Find where the given text appears and provide that cell's center as (X, Y) coordinate. 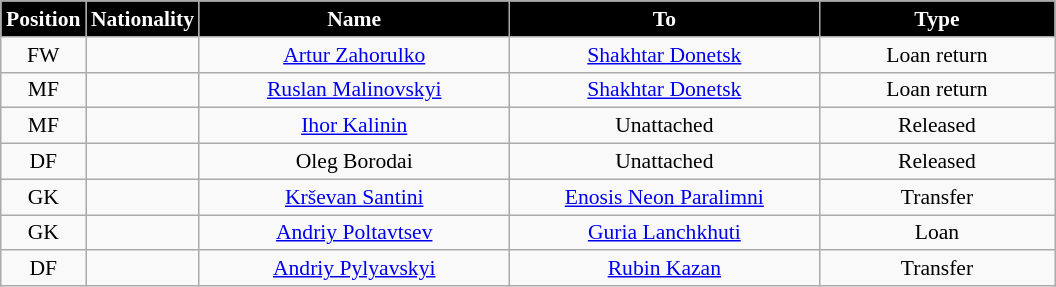
FW (44, 55)
Rubin Kazan (664, 269)
Andriy Poltavtsev (354, 233)
Ihor Kalinin (354, 126)
Enosis Neon Paralimni (664, 197)
Nationality (142, 19)
Krševan Santini (354, 197)
Type (936, 19)
Position (44, 19)
Oleg Borodai (354, 162)
Name (354, 19)
Guria Lanchkhuti (664, 233)
To (664, 19)
Artur Zahorulko (354, 55)
Loan (936, 233)
Andriy Pylyavskyi (354, 269)
Ruslan Malinovskyi (354, 90)
